Search for the cell housing the specified text and yield its (X, Y) center coordinate. 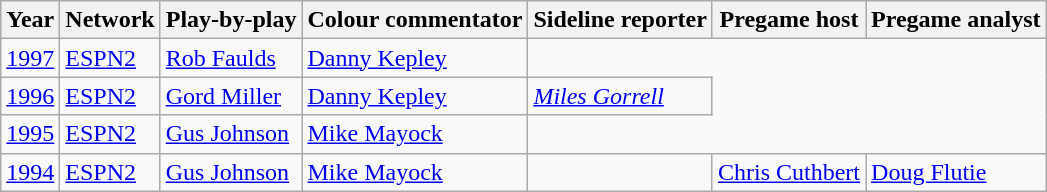
Gord Miller (231, 96)
1995 (30, 134)
Doug Flutie (956, 172)
Colour commentator (415, 20)
Pregame analyst (956, 20)
Miles Gorrell (620, 96)
Chris Cuthbert (788, 172)
1997 (30, 58)
Pregame host (788, 20)
Rob Faulds (231, 58)
Network (110, 20)
Sideline reporter (620, 20)
Play-by-play (231, 20)
1994 (30, 172)
Year (30, 20)
1996 (30, 96)
